Capture the cell that displays the provided text and extract its (x, y) central coordinate. 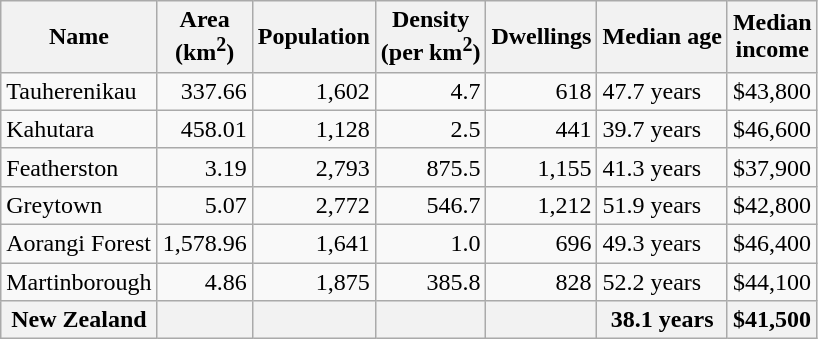
41.3 years (662, 167)
Population (314, 37)
$46,600 (772, 129)
38.1 years (662, 320)
$37,900 (772, 167)
385.8 (430, 282)
39.7 years (662, 129)
Name (79, 37)
1,578.96 (204, 244)
1.0 (430, 244)
47.7 years (662, 91)
1,212 (542, 205)
1,128 (314, 129)
337.66 (204, 91)
Density(per km2) (430, 37)
$44,100 (772, 282)
New Zealand (79, 320)
Area(km2) (204, 37)
$46,400 (772, 244)
2,793 (314, 167)
Aorangi Forest (79, 244)
1,155 (542, 167)
4.7 (430, 91)
3.19 (204, 167)
51.9 years (662, 205)
Featherston (79, 167)
618 (542, 91)
52.2 years (662, 282)
Martinborough (79, 282)
1,602 (314, 91)
Tauherenikau (79, 91)
Kahutara (79, 129)
696 (542, 244)
1,875 (314, 282)
Dwellings (542, 37)
$43,800 (772, 91)
Median age (662, 37)
4.86 (204, 282)
1,641 (314, 244)
5.07 (204, 205)
$42,800 (772, 205)
546.7 (430, 205)
49.3 years (662, 244)
828 (542, 282)
875.5 (430, 167)
458.01 (204, 129)
2,772 (314, 205)
Medianincome (772, 37)
Greytown (79, 205)
$41,500 (772, 320)
2.5 (430, 129)
441 (542, 129)
